Pinpoint the cell where the given text exists, returning its (X, Y) midpoint coordinate. 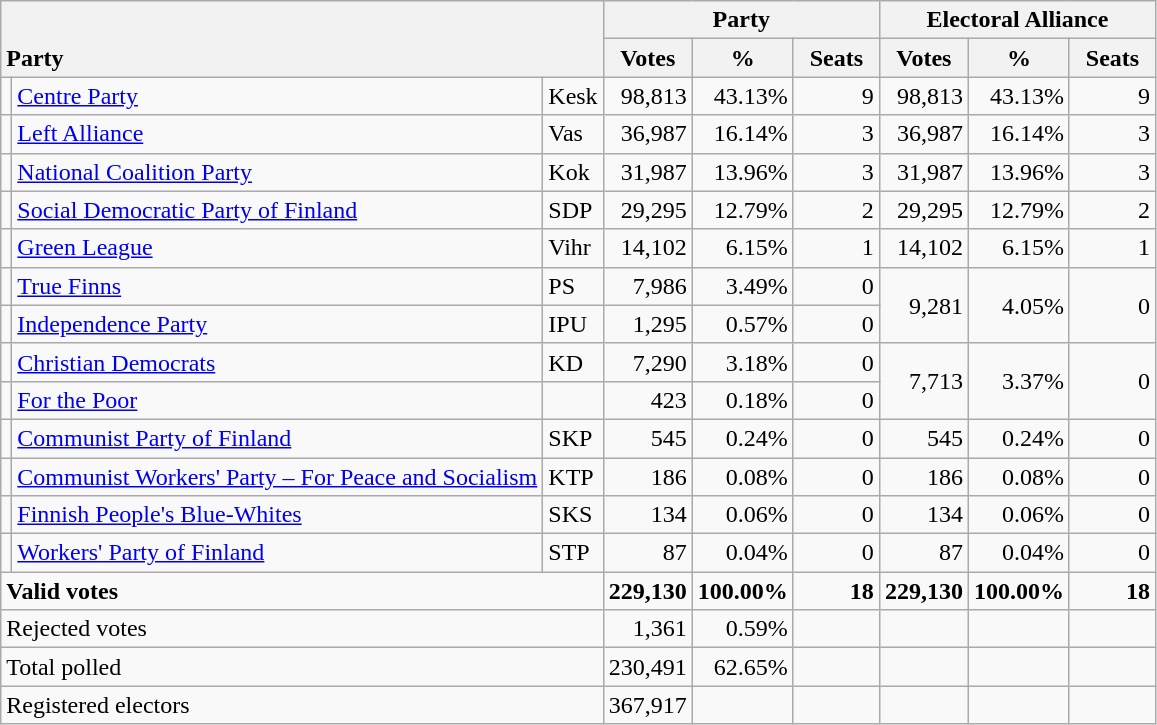
Registered electors (302, 705)
IPU (573, 324)
Workers' Party of Finland (278, 553)
4.05% (1018, 305)
KTP (573, 477)
62.65% (742, 667)
Total polled (302, 667)
Vas (573, 134)
1,295 (648, 324)
1,361 (648, 629)
Communist Workers' Party – For Peace and Socialism (278, 477)
7,713 (924, 381)
0.18% (742, 400)
0.57% (742, 324)
Left Alliance (278, 134)
0.59% (742, 629)
True Finns (278, 286)
367,917 (648, 705)
Kesk (573, 96)
SDP (573, 210)
3.37% (1018, 381)
Valid votes (302, 591)
Communist Party of Finland (278, 438)
Finnish People's Blue-Whites (278, 515)
423 (648, 400)
Rejected votes (302, 629)
Christian Democrats (278, 362)
7,986 (648, 286)
PS (573, 286)
Kok (573, 172)
230,491 (648, 667)
STP (573, 553)
3.49% (742, 286)
KD (573, 362)
Green League (278, 248)
SKP (573, 438)
For the Poor (278, 400)
National Coalition Party (278, 172)
9,281 (924, 305)
Centre Party (278, 96)
SKS (573, 515)
3.18% (742, 362)
7,290 (648, 362)
Vihr (573, 248)
Electoral Alliance (1017, 20)
Social Democratic Party of Finland (278, 210)
Independence Party (278, 324)
